Detect which cell encompasses the target text, then output its (X, Y) center coordinate. 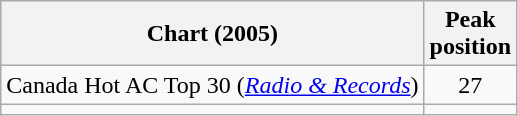
27 (470, 85)
Chart (2005) (212, 34)
Canada Hot AC Top 30 (Radio & Records) (212, 85)
Peakposition (470, 34)
